Return (x, y) of the center of cell containing provided text 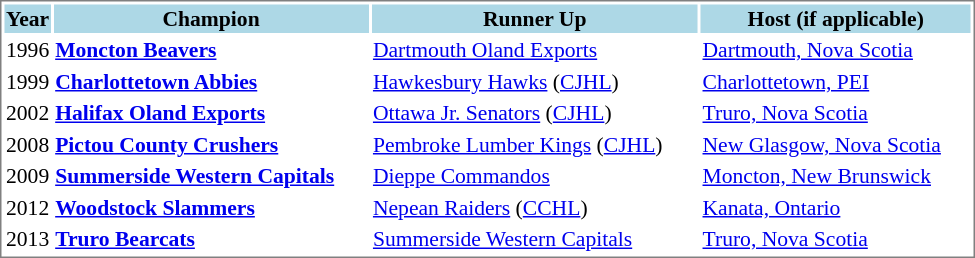
2009 (27, 176)
Charlottetown Abbies (212, 82)
Champion (212, 18)
2008 (27, 144)
Hawkesbury Hawks (CJHL) (534, 82)
Dieppe Commandos (534, 176)
Nepean Raiders (CCHL) (534, 208)
Halifax Oland Exports (212, 113)
Moncton, New Brunswick (836, 176)
Year (27, 18)
Dartmouth, Nova Scotia (836, 50)
1999 (27, 82)
Pictou County Crushers (212, 144)
Truro Bearcats (212, 239)
Woodstock Slammers (212, 208)
Pembroke Lumber Kings (CJHL) (534, 144)
Ottawa Jr. Senators (CJHL) (534, 113)
Host (if applicable) (836, 18)
Charlottetown, PEI (836, 82)
2013 (27, 239)
Kanata, Ontario (836, 208)
Runner Up (534, 18)
New Glasgow, Nova Scotia (836, 144)
2012 (27, 208)
2002 (27, 113)
1996 (27, 50)
Dartmouth Oland Exports (534, 50)
Moncton Beavers (212, 50)
